Return the [x, y] coordinate for the center point of the cell that contains the specified text.  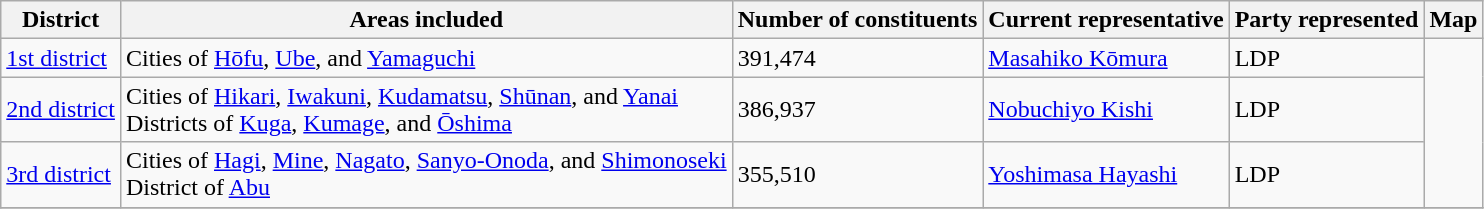
Cities of Hagi, Mine, Nagato, Sanyo-Onoda, and ShimonosekiDistrict of Abu [426, 174]
Number of constituents [858, 20]
3rd district [61, 174]
Party represented [1326, 20]
Current representative [1106, 20]
District [61, 20]
Cities of Hikari, Iwakuni, Kudamatsu, Shūnan, and YanaiDistricts of Kuga, Kumage, and Ōshima [426, 110]
2nd district [61, 110]
391,474 [858, 58]
Yoshimasa Hayashi [1106, 174]
386,937 [858, 110]
Nobuchiyo Kishi [1106, 110]
Areas included [426, 20]
1st district [61, 58]
Masahiko Kōmura [1106, 58]
Map [1454, 20]
Cities of Hōfu, Ube, and Yamaguchi [426, 58]
355,510 [858, 174]
